Extract the (X, Y) coordinate from the center of the cell holding the provided text.  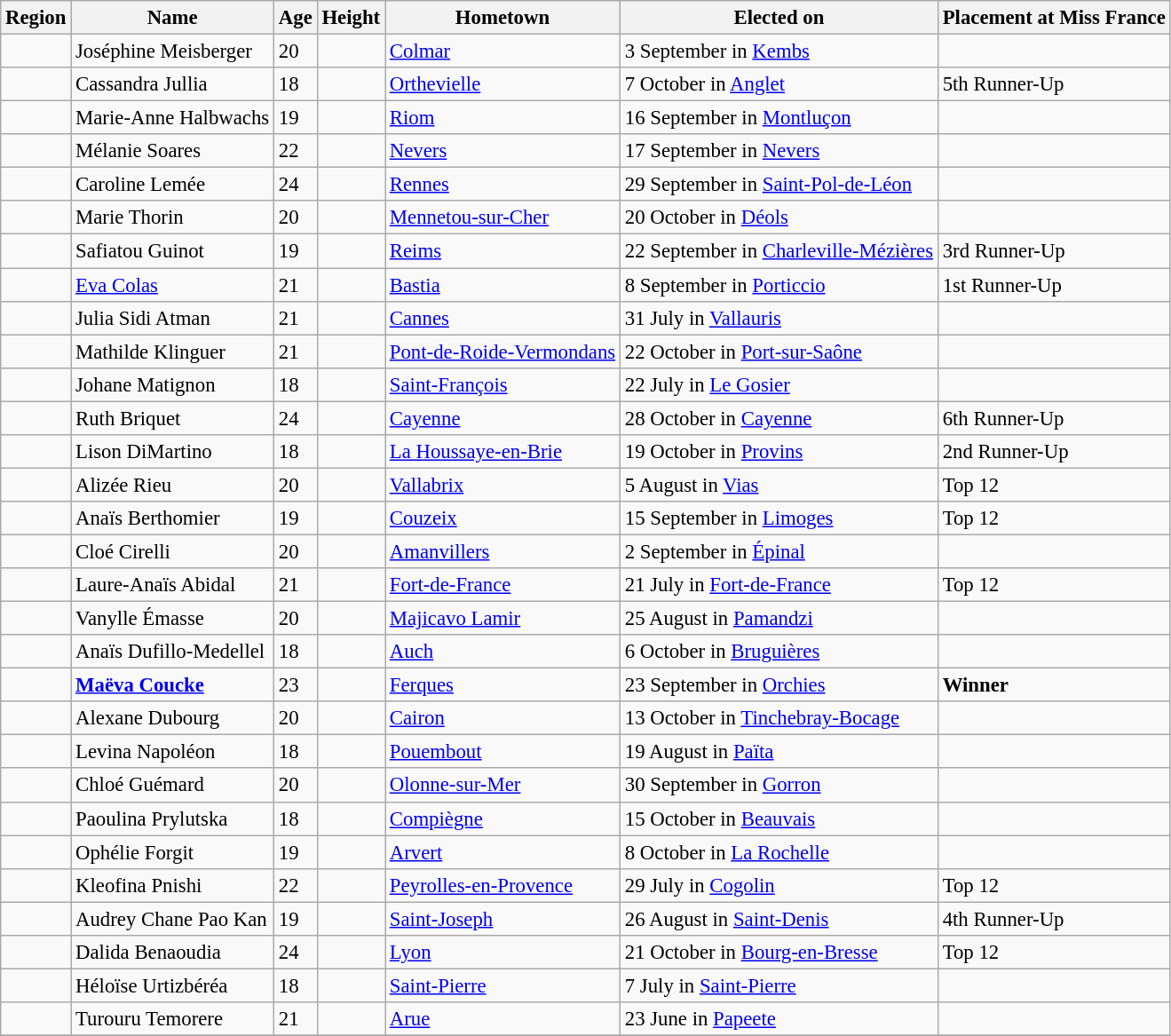
17 September in Nevers (779, 151)
Laure-Anaïs Abidal (172, 585)
Julia Sidi Atman (172, 318)
Alizée Rieu (172, 485)
Majicavo Lamir (502, 619)
13 October in Tinchebray-Bocage (779, 718)
Height (351, 18)
Reims (502, 251)
3rd Runner-Up (1054, 251)
Héloïse Urtizbéréa (172, 985)
Cannes (502, 318)
Turouru Temorere (172, 1019)
Amanvillers (502, 551)
Name (172, 18)
Anaïs Berthomier (172, 518)
20 October in Déols (779, 217)
7 July in Saint-Pierre (779, 985)
25 August in Pamandzi (779, 619)
Pont-de-Roide-Vermondans (502, 352)
Vanylle Émasse (172, 619)
La Houssaye-en-Brie (502, 452)
Mennetou-sur-Cher (502, 217)
Joséphine Meisberger (172, 51)
22 October in Port-sur-Saône (779, 352)
Orthevielle (502, 84)
5th Runner-Up (1054, 84)
Age (297, 18)
Olonne-sur-Mer (502, 786)
Bastia (502, 285)
15 September in Limoges (779, 518)
Chloé Guémard (172, 786)
Compiègne (502, 819)
Cayenne (502, 418)
Caroline Lemée (172, 185)
Peyrolles-en-Provence (502, 885)
28 October in Cayenne (779, 418)
Johane Matignon (172, 384)
Maëva Coucke (172, 685)
23 September in Orchies (779, 685)
3 September in Kembs (779, 51)
Ferques (502, 685)
Ophélie Forgit (172, 852)
8 October in La Rochelle (779, 852)
Winner (1054, 685)
19 August in Païta (779, 752)
26 August in Saint-Denis (779, 919)
29 July in Cogolin (779, 885)
Rennes (502, 185)
Colmar (502, 51)
Couzeix (502, 518)
Elected on (779, 18)
6 October in Bruguières (779, 652)
Eva Colas (172, 285)
Nevers (502, 151)
Kleofina Pnishi (172, 885)
Lyon (502, 953)
23 (297, 685)
Region (36, 18)
Levina Napoléon (172, 752)
8 September in Porticcio (779, 285)
Mélanie Soares (172, 151)
Placement at Miss France (1054, 18)
22 September in Charleville-Mézières (779, 251)
Cassandra Jullia (172, 84)
Lison DiMartino (172, 452)
Arue (502, 1019)
Marie Thorin (172, 217)
Paoulina Prylutska (172, 819)
Marie-Anne Halbwachs (172, 118)
21 October in Bourg-en-Bresse (779, 953)
1st Runner-Up (1054, 285)
31 July in Vallauris (779, 318)
Alexane Dubourg (172, 718)
Anaïs Dufillo-Medellel (172, 652)
22 July in Le Gosier (779, 384)
4th Runner-Up (1054, 919)
Safiatou Guinot (172, 251)
23 June in Papeete (779, 1019)
Riom (502, 118)
Auch (502, 652)
5 August in Vias (779, 485)
2nd Runner-Up (1054, 452)
30 September in Gorron (779, 786)
Fort-de-France (502, 585)
Audrey Chane Pao Kan (172, 919)
Vallabrix (502, 485)
Dalida Benaoudia (172, 953)
Mathilde Klinguer (172, 352)
Saint-Pierre (502, 985)
Hometown (502, 18)
Saint-Joseph (502, 919)
Cloé Cirelli (172, 551)
Pouembout (502, 752)
7 October in Anglet (779, 84)
Saint-François (502, 384)
Cairon (502, 718)
15 October in Beauvais (779, 819)
21 July in Fort-de-France (779, 585)
29 September in Saint-Pol-de-Léon (779, 185)
16 September in Montluçon (779, 118)
6th Runner-Up (1054, 418)
Ruth Briquet (172, 418)
19 October in Provins (779, 452)
Arvert (502, 852)
2 September in Épinal (779, 551)
